Find where the given text appears and provide that cell's center as (X, Y) coordinate. 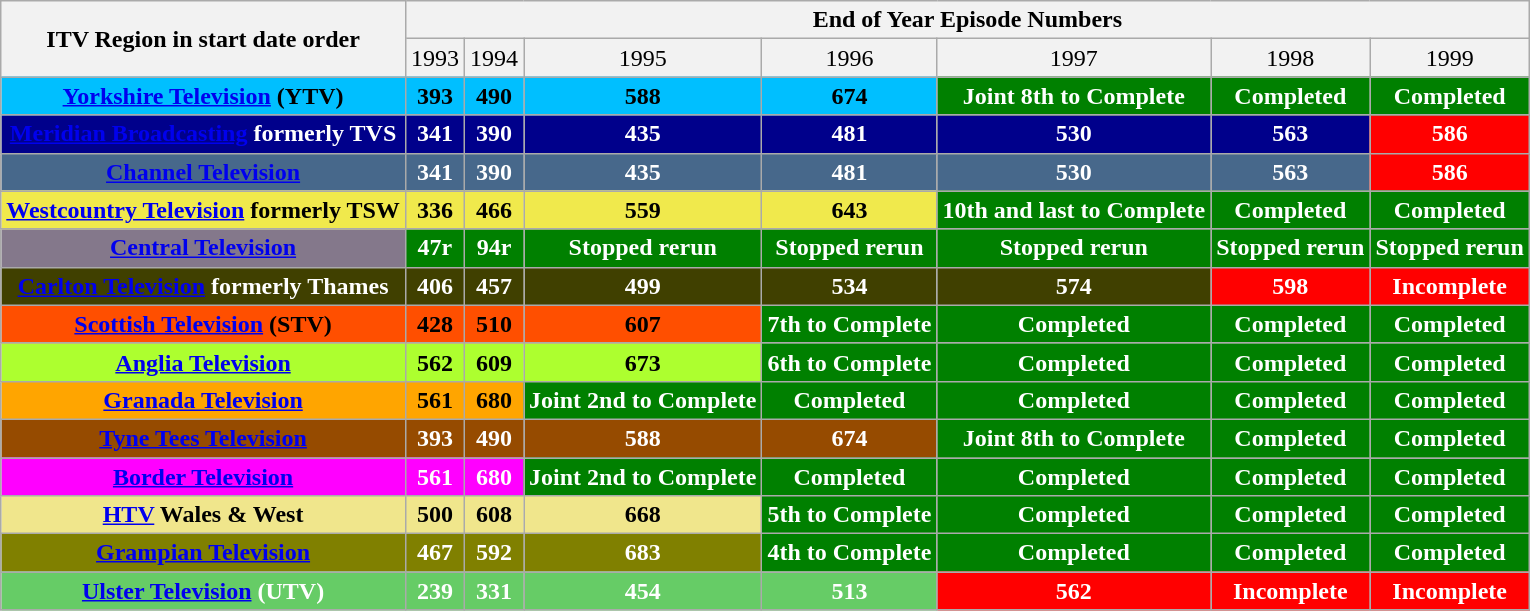
467 (434, 553)
Westcountry Television formerly TSW (204, 210)
1994 (494, 58)
Granada Television (204, 400)
1993 (434, 58)
5th to Complete (850, 515)
559 (643, 210)
HTV Wales & West (204, 515)
4th to Complete (850, 553)
1998 (1290, 58)
ITV Region in start date order (204, 39)
Grampian Television (204, 553)
466 (494, 210)
47r (434, 248)
598 (1290, 286)
331 (494, 591)
End of Year Episode Numbers (967, 20)
Anglia Television (204, 362)
406 (434, 286)
6th to Complete (850, 362)
574 (1074, 286)
1996 (850, 58)
673 (643, 362)
499 (643, 286)
94r (494, 248)
513 (850, 591)
534 (850, 286)
Carlton Television formerly Thames (204, 286)
457 (494, 286)
336 (434, 210)
Meridian Broadcasting formerly TVS (204, 134)
1999 (1450, 58)
7th to Complete (850, 324)
500 (434, 515)
643 (850, 210)
609 (494, 362)
Yorkshire Television (YTV) (204, 96)
607 (643, 324)
454 (643, 591)
Tyne Tees Television (204, 438)
239 (434, 591)
Scottish Television (STV) (204, 324)
683 (643, 553)
10th and last to Complete (1074, 210)
428 (434, 324)
668 (643, 515)
Channel Television (204, 172)
1995 (643, 58)
510 (494, 324)
Ulster Television (UTV) (204, 591)
608 (494, 515)
Border Television (204, 477)
592 (494, 553)
1997 (1074, 58)
Central Television (204, 248)
